Search for the cell housing the specified text and yield its (X, Y) center coordinate. 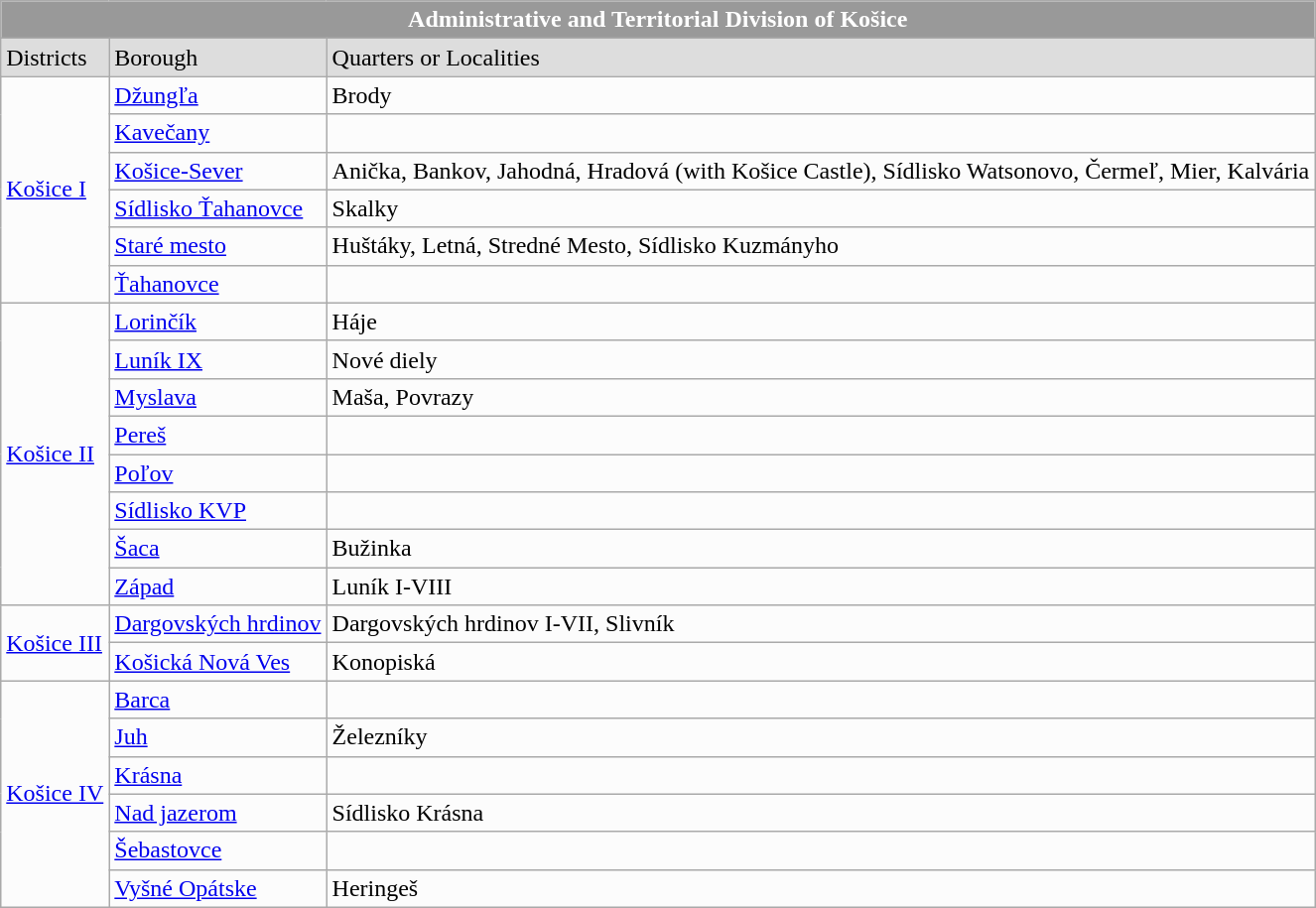
Dargovských hrdinov I-VII, Slivník (821, 624)
Košická Nová Ves (218, 662)
Luník I-VIII (821, 586)
Pereš (218, 435)
Železníky (821, 737)
Barca (218, 700)
Sídlisko KVP (218, 511)
Dargovských hrdinov (218, 624)
Quarters or Localities (821, 58)
Vyšné Opátske (218, 888)
Džungľa (218, 95)
Košice I (56, 190)
Nové diely (821, 359)
Administrative and Territorial Division of Košice (658, 20)
Districts (56, 58)
Lorinčík (218, 322)
Háje (821, 322)
Sídlisko Krásna (821, 813)
Anička, Bankov, Jahodná, Hradová (with Košice Castle), Sídlisko Watsonovo, Čermeľ, Mier, Kalvária (821, 171)
Juh (218, 737)
Košice IV (56, 794)
Šebastovce (218, 850)
Košice-Sever (218, 171)
Západ (218, 586)
Huštáky, Letná, Stredné Mesto, Sídlisko Kuzmányho (821, 246)
Krásna (218, 775)
Košice III (56, 643)
Sídlisko Ťahanovce (218, 208)
Staré mesto (218, 246)
Kavečany (218, 133)
Ťahanovce (218, 284)
Skalky (821, 208)
Heringeš (821, 888)
Maša, Povrazy (821, 397)
Šaca (218, 549)
Brody (821, 95)
Borough (218, 58)
Nad jazerom (218, 813)
Myslava (218, 397)
Konopiská (821, 662)
Luník IX (218, 359)
Košice II (56, 454)
Bužinka (821, 549)
Poľov (218, 473)
